Pinpoint the cell where the given text exists, returning its (x, y) midpoint coordinate. 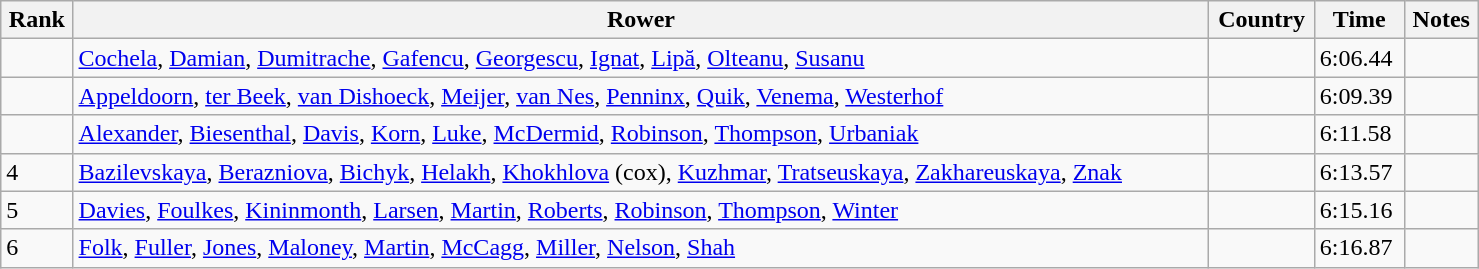
Davies, Foulkes, Kininmonth, Larsen, Martin, Roberts, Robinson, Thompson, Winter (641, 210)
Bazilevskaya, Berazniova, Bichyk, Helakh, Khokhlova (cox), Kuzhmar, Tratseuskaya, Zakhareuskaya, Znak (641, 172)
6:16.87 (1359, 248)
6 (37, 248)
5 (37, 210)
Appeldoorn, ter Beek, van Dishoeck, Meijer, van Nes, Penninx, Quik, Venema, Westerhof (641, 96)
Country (1262, 20)
Cochela, Damian, Dumitrache, Gafencu, Georgescu, Ignat, Lipă, Olteanu, Susanu (641, 58)
6:09.39 (1359, 96)
Time (1359, 20)
4 (37, 172)
Rank (37, 20)
Rower (641, 20)
Alexander, Biesenthal, Davis, Korn, Luke, McDermid, Robinson, Thompson, Urbaniak (641, 134)
6:15.16 (1359, 210)
6:06.44 (1359, 58)
6:11.58 (1359, 134)
6:13.57 (1359, 172)
Folk, Fuller, Jones, Maloney, Martin, McCagg, Miller, Nelson, Shah (641, 248)
Notes (1441, 20)
